Return the (x, y) coordinate for the center point of the cell that contains the specified text.  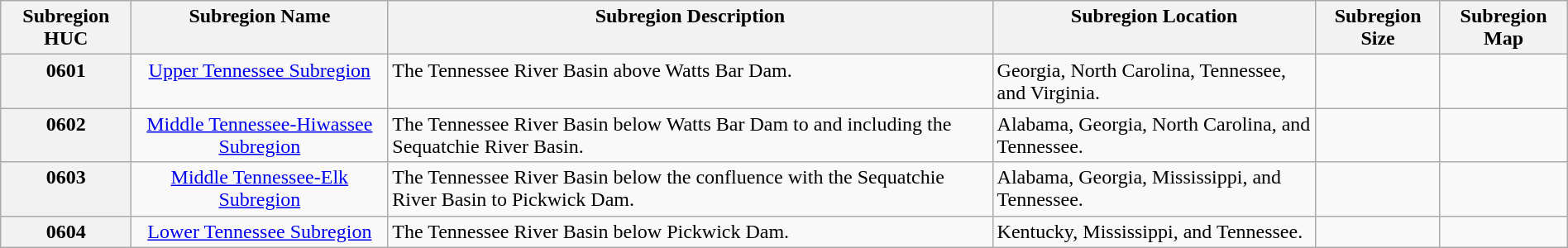
Middle Tennessee-Hiwassee Subregion (260, 136)
Subregion Map (1503, 28)
0602 (66, 136)
The Tennessee River Basin below Watts Bar Dam to and including the Sequatchie River Basin. (690, 136)
0601 (66, 81)
Subregion Size (1378, 28)
Georgia, North Carolina, Tennessee, and Virginia. (1154, 81)
0603 (66, 188)
Subregion Description (690, 28)
The Tennessee River Basin below Pickwick Dam. (690, 231)
Subregion HUC (66, 28)
Kentucky, Mississippi, and Tennessee. (1154, 231)
Upper Tennessee Subregion (260, 81)
Middle Tennessee-Elk Subregion (260, 188)
Subregion Name (260, 28)
0604 (66, 231)
Alabama, Georgia, North Carolina, and Tennessee. (1154, 136)
Lower Tennessee Subregion (260, 231)
Alabama, Georgia, Mississippi, and Tennessee. (1154, 188)
The Tennessee River Basin above Watts Bar Dam. (690, 81)
Subregion Location (1154, 28)
The Tennessee River Basin below the confluence with the Sequatchie River Basin to Pickwick Dam. (690, 188)
